Find where the given text appears and provide that cell's center as [X, Y] coordinate. 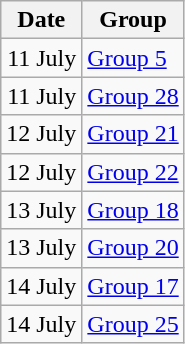
Group 17 [133, 286]
Group 22 [133, 172]
Group 25 [133, 324]
Group 28 [133, 96]
Group [133, 20]
Group 18 [133, 210]
Group 5 [133, 58]
Date [42, 20]
Group 20 [133, 248]
Group 21 [133, 134]
